From the cell containing the given text, extract its center point as [x, y] coordinate. 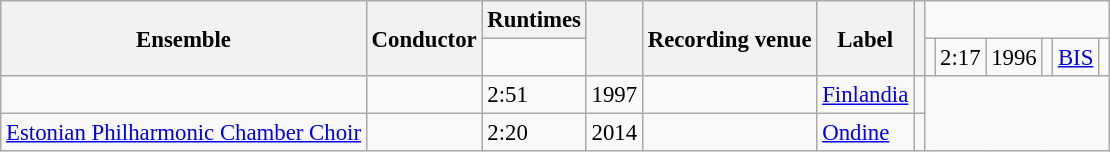
Ensemble [184, 38]
1996 [1014, 58]
Recording venue [729, 38]
BIS [1076, 58]
Finlandia [866, 95]
2:20 [534, 133]
2:51 [534, 95]
Runtimes [534, 20]
Conductor [424, 38]
Label [866, 38]
2:17 [960, 58]
Estonian Philharmonic Chamber Choir [184, 133]
Ondine [866, 133]
2014 [614, 133]
1997 [614, 95]
